Output the [X, Y] coordinate of the center of the cell containing the given text.  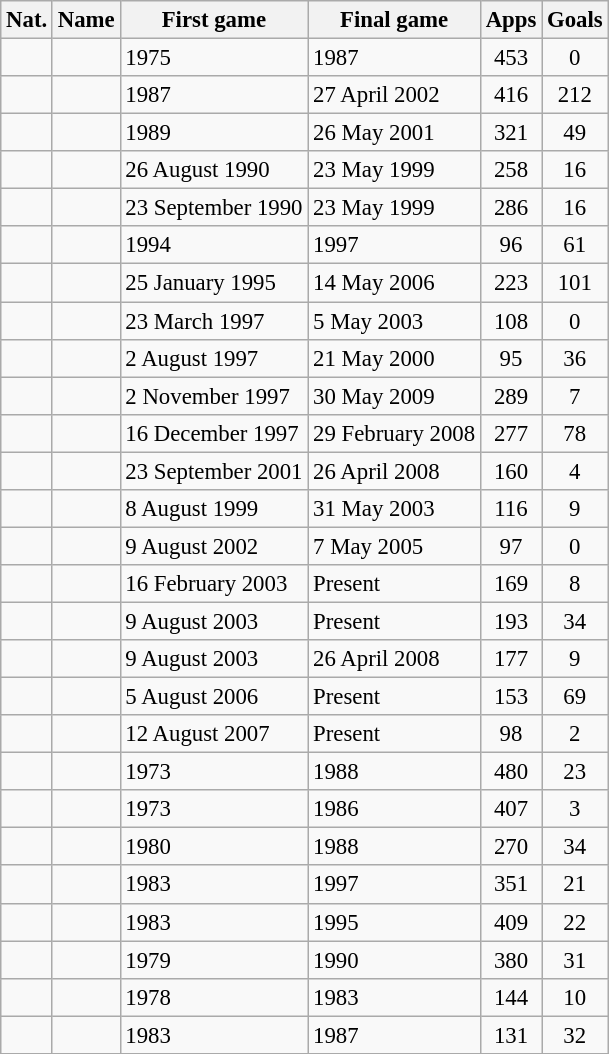
36 [575, 358]
23 [575, 772]
177 [510, 659]
1979 [214, 960]
1990 [394, 960]
153 [510, 697]
Goals [575, 20]
1978 [214, 997]
407 [510, 809]
8 [575, 584]
26 May 2001 [394, 133]
97 [510, 546]
8 August 1999 [214, 509]
Nat. [27, 20]
108 [510, 321]
Apps [510, 20]
212 [575, 95]
98 [510, 734]
14 May 2006 [394, 283]
258 [510, 170]
1986 [394, 809]
49 [575, 133]
95 [510, 358]
29 February 2008 [394, 433]
416 [510, 95]
286 [510, 208]
3 [575, 809]
5 May 2003 [394, 321]
12 August 2007 [214, 734]
5 August 2006 [214, 697]
27 April 2002 [394, 95]
96 [510, 245]
26 August 1990 [214, 170]
453 [510, 58]
16 February 2003 [214, 584]
116 [510, 509]
270 [510, 847]
61 [575, 245]
1980 [214, 847]
480 [510, 772]
409 [510, 922]
7 [575, 396]
10 [575, 997]
289 [510, 396]
31 May 2003 [394, 509]
1994 [214, 245]
2 August 1997 [214, 358]
321 [510, 133]
193 [510, 621]
7 May 2005 [394, 546]
21 [575, 885]
223 [510, 283]
1975 [214, 58]
4 [575, 471]
101 [575, 283]
380 [510, 960]
23 March 1997 [214, 321]
2 [575, 734]
78 [575, 433]
1995 [394, 922]
351 [510, 885]
1989 [214, 133]
30 May 2009 [394, 396]
32 [575, 1035]
First game [214, 20]
9 August 2002 [214, 546]
131 [510, 1035]
16 December 1997 [214, 433]
Name [86, 20]
25 January 1995 [214, 283]
Final game [394, 20]
144 [510, 997]
2 November 1997 [214, 396]
23 September 1990 [214, 208]
21 May 2000 [394, 358]
160 [510, 471]
169 [510, 584]
23 September 2001 [214, 471]
31 [575, 960]
22 [575, 922]
277 [510, 433]
69 [575, 697]
